Search for the cell housing the specified text and yield its [x, y] center coordinate. 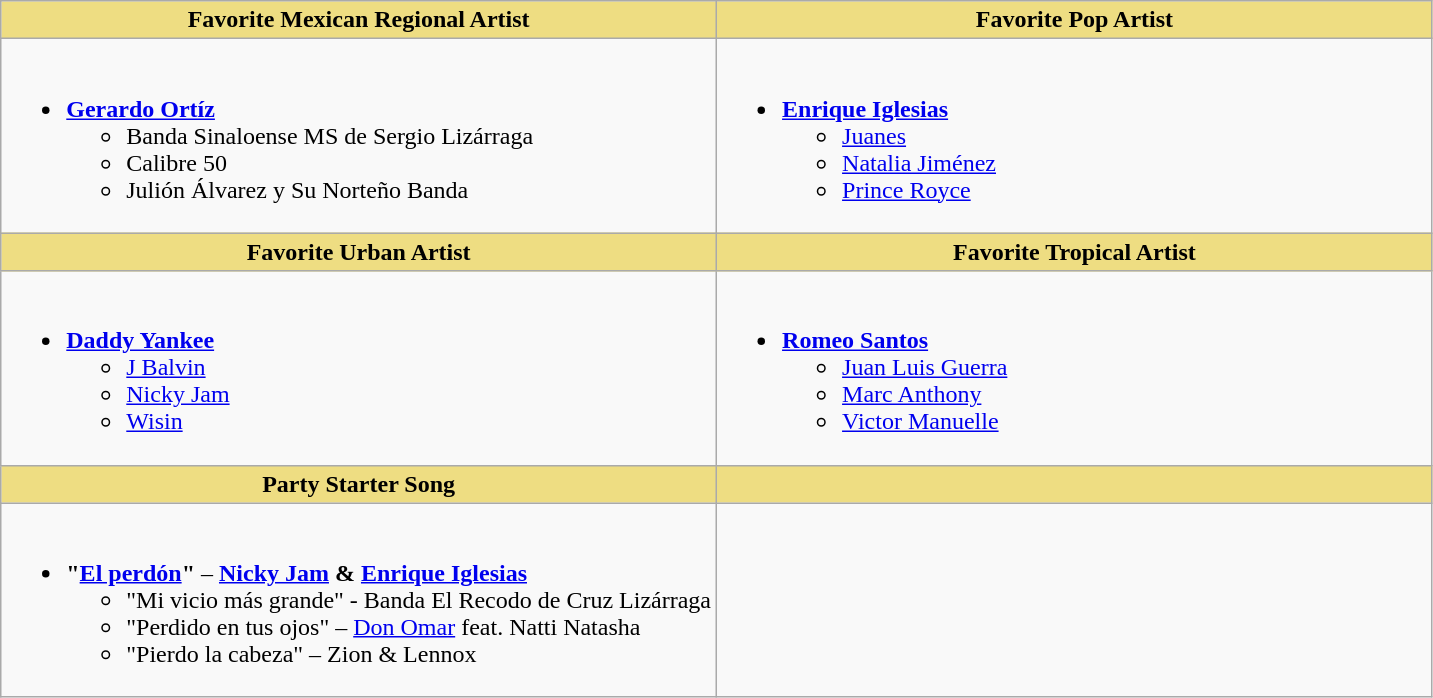
Favorite Tropical Artist [1075, 252]
Favorite Pop Artist [1075, 20]
Party Starter Song [359, 484]
Gerardo OrtízBanda Sinaloense MS de Sergio LizárragaCalibre 50Julión Álvarez y Su Norteño Banda [359, 136]
Daddy YankeeJ BalvinNicky JamWisin [359, 368]
Enrique IglesiasJuanesNatalia JiménezPrince Royce [1075, 136]
Favorite Urban Artist [359, 252]
Favorite Mexican Regional Artist [359, 20]
Romeo SantosJuan Luis GuerraMarc AnthonyVictor Manuelle [1075, 368]
